From the cell containing the given text, extract its center point as [X, Y] coordinate. 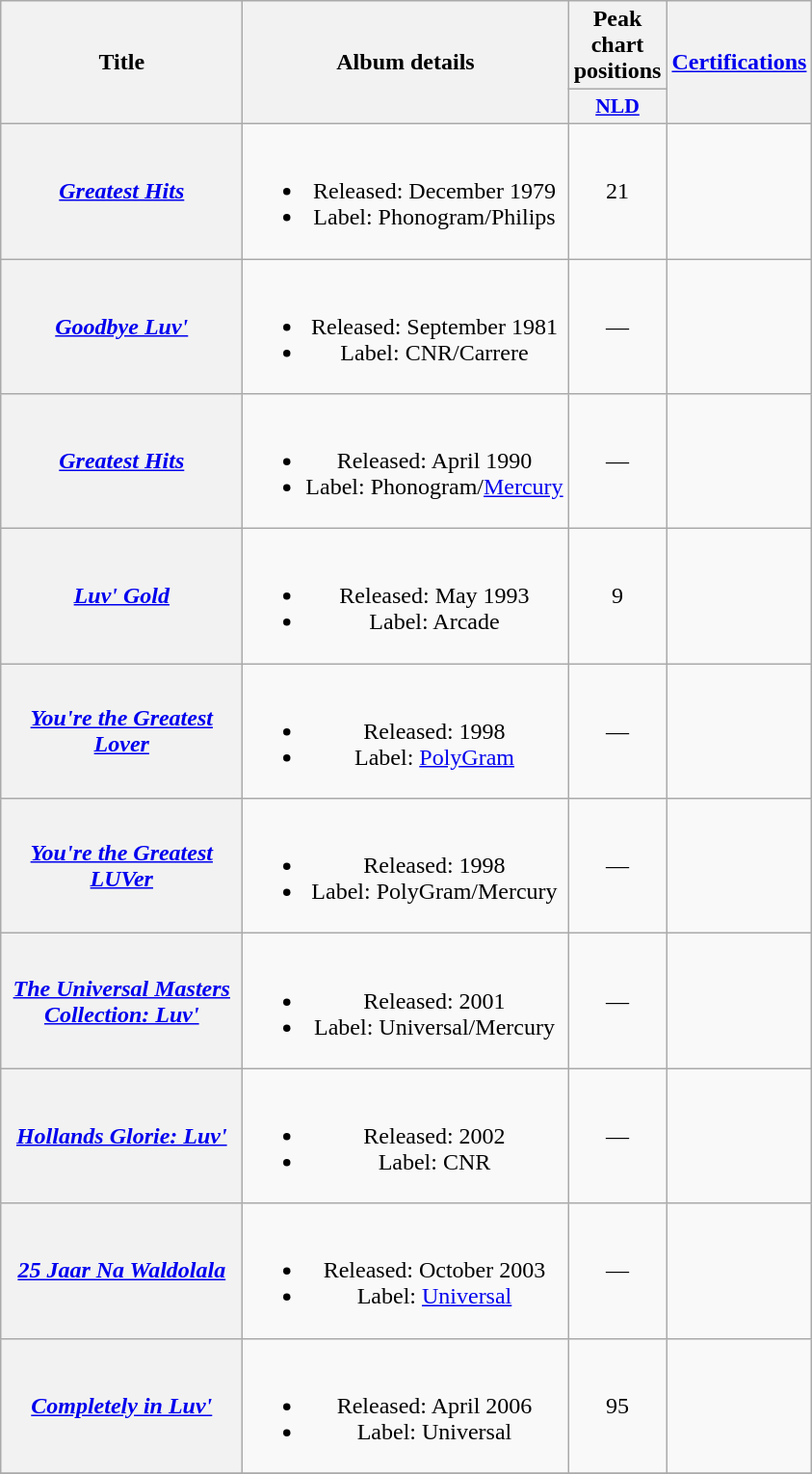
Released: 1998Label: PolyGram [406, 731]
21 [617, 191]
Released: October 2003Label: Universal [406, 1271]
You're the Greatest LUVer [121, 866]
Released: 1998Label: PolyGram/Mercury [406, 866]
Title [121, 63]
95 [617, 1406]
25 Jaar Na Waldolala [121, 1271]
Released: April 2006Label: Universal [406, 1406]
Released: September 1981Label: CNR/Carrere [406, 326]
Released: April 1990Label: Phonogram/Mercury [406, 461]
Released: 2002Label: CNR [406, 1136]
9 [617, 596]
Luv' Gold [121, 596]
Peak chart positions [617, 45]
Hollands Glorie: Luv' [121, 1136]
Certifications [740, 63]
Completely in Luv' [121, 1406]
Released: December 1979Label: Phonogram/Philips [406, 191]
Released: 2001Label: Universal/Mercury [406, 1001]
Released: May 1993Label: Arcade [406, 596]
The Universal Masters Collection: Luv' [121, 1001]
Album details [406, 63]
Goodbye Luv' [121, 326]
NLD [617, 107]
You're the Greatest Lover [121, 731]
